Find where the given text appears and provide that cell's center as (x, y) coordinate. 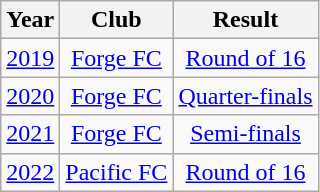
Result (246, 20)
Club (116, 20)
Year (30, 20)
2019 (30, 58)
2020 (30, 96)
2022 (30, 172)
Semi-finals (246, 134)
Quarter-finals (246, 96)
2021 (30, 134)
Pacific FC (116, 172)
